Scan for the cell matching the given text and deliver its (x, y) coordinate at center. 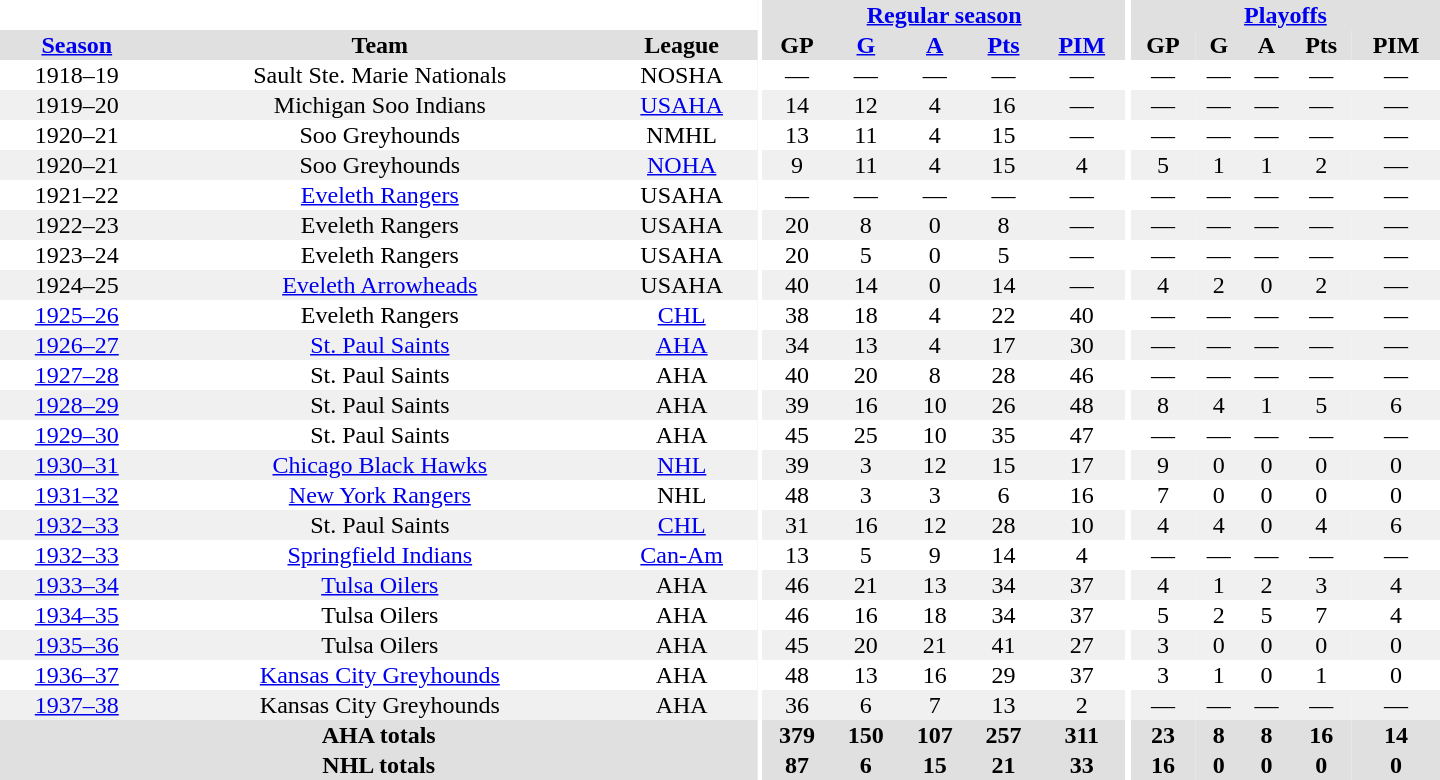
1937–38 (77, 705)
1923–24 (77, 255)
25 (866, 435)
22 (1004, 315)
1926–27 (77, 345)
Springfield Indians (380, 555)
1929–30 (77, 435)
1930–31 (77, 465)
379 (798, 735)
150 (866, 735)
Sault Ste. Marie Nationals (380, 75)
NOSHA (682, 75)
38 (798, 315)
Michigan Soo Indians (380, 105)
23 (1163, 735)
NMHL (682, 135)
1924–25 (77, 285)
26 (1004, 405)
27 (1082, 645)
1925–26 (77, 315)
Chicago Black Hawks (380, 465)
League (682, 45)
1921–22 (77, 195)
1935–36 (77, 645)
1936–37 (77, 675)
AHA totals (378, 735)
1927–28 (77, 375)
107 (934, 735)
Eveleth Arrowheads (380, 285)
NHL totals (378, 765)
87 (798, 765)
29 (1004, 675)
257 (1004, 735)
30 (1082, 345)
1931–32 (77, 495)
Regular season (944, 15)
35 (1004, 435)
41 (1004, 645)
31 (798, 525)
Can-Am (682, 555)
Playoffs (1286, 15)
33 (1082, 765)
311 (1082, 735)
New York Rangers (380, 495)
1933–34 (77, 585)
1928–29 (77, 405)
Season (77, 45)
47 (1082, 435)
1922–23 (77, 225)
NOHA (682, 165)
36 (798, 705)
1918–19 (77, 75)
1919–20 (77, 105)
Team (380, 45)
1934–35 (77, 615)
